From the cell containing the given text, extract its center point as [x, y] coordinate. 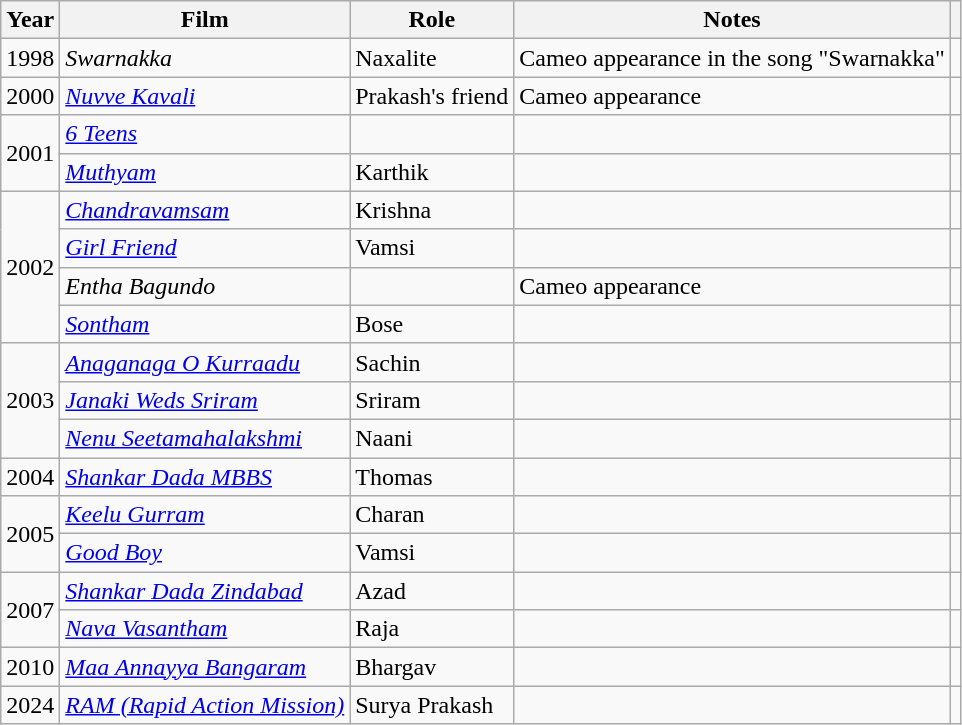
Janaki Weds Sriram [205, 400]
Raja [432, 629]
Nuvve Kavali [205, 96]
Film [205, 20]
2000 [30, 96]
2002 [30, 267]
2003 [30, 400]
Bhargav [432, 667]
2005 [30, 534]
Girl Friend [205, 248]
Naxalite [432, 58]
Surya Prakash [432, 705]
Nenu Seetamahalakshmi [205, 438]
Sriram [432, 400]
Sachin [432, 362]
Year [30, 20]
RAM (Rapid Action Mission) [205, 705]
2004 [30, 477]
Swarnakka [205, 58]
Azad [432, 591]
Nava Vasantham [205, 629]
Thomas [432, 477]
Prakash's friend [432, 96]
1998 [30, 58]
Cameo appearance in the song "Swarnakka" [732, 58]
2010 [30, 667]
Maa Annayya Bangaram [205, 667]
Good Boy [205, 553]
Notes [732, 20]
Role [432, 20]
Karthik [432, 172]
Charan [432, 515]
Muthyam [205, 172]
Bose [432, 324]
6 Teens [205, 134]
Shankar Dada Zindabad [205, 591]
Keelu Gurram [205, 515]
Krishna [432, 210]
Shankar Dada MBBS [205, 477]
2024 [30, 705]
Chandravamsam [205, 210]
Entha Bagundo [205, 286]
2001 [30, 153]
Anaganaga O Kurraadu [205, 362]
Naani [432, 438]
Sontham [205, 324]
2007 [30, 610]
